Find where the given text appears and provide that cell's center as [X, Y] coordinate. 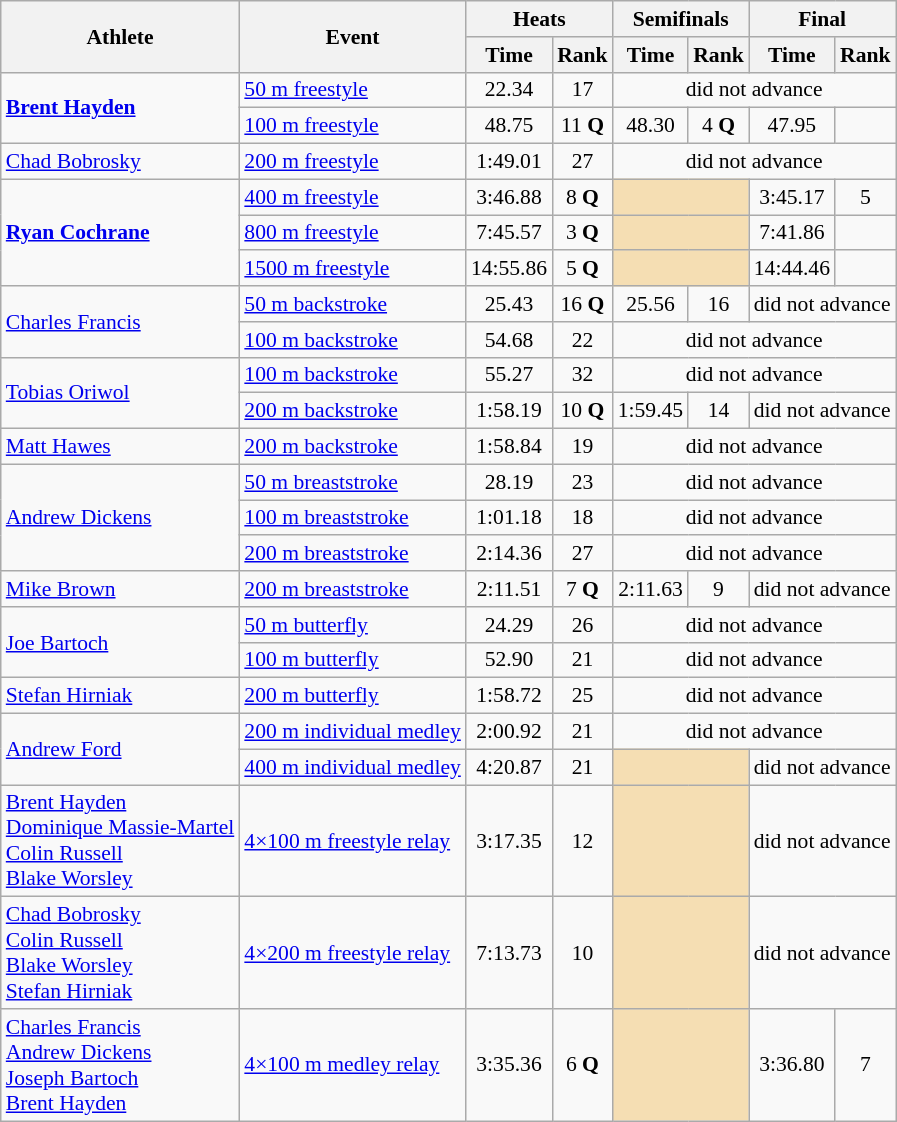
100 m freestyle [352, 126]
1:01.18 [509, 518]
3:45.17 [792, 197]
11 Q [582, 126]
23 [582, 482]
19 [582, 447]
Brent HaydenDominique Massie-MartelColin Russell Blake Worsley [120, 841]
Tobias Oriwol [120, 392]
18 [582, 518]
Event [352, 36]
800 m freestyle [352, 233]
Heats [540, 19]
25 [582, 696]
28.19 [509, 482]
3:35.36 [509, 1065]
Charles FrancisAndrew DickensJoseph BartochBrent Hayden [120, 1065]
7:45.57 [509, 233]
14:44.46 [792, 269]
Chad BobroskyColin RussellBlake Worsley Stefan Hirniak [120, 953]
Joe Bartoch [120, 642]
5 Q [582, 269]
1:49.01 [509, 162]
24.29 [509, 625]
200 m individual medley [352, 732]
4×100 m freestyle relay [352, 841]
Chad Bobrosky [120, 162]
Andrew Dickens [120, 518]
4:20.87 [509, 767]
200 m butterfly [352, 696]
Athlete [120, 36]
Brent Hayden [120, 108]
4×100 m medley relay [352, 1065]
10 Q [582, 411]
7 [866, 1065]
22.34 [509, 90]
Ryan Cochrane [120, 232]
7:13.73 [509, 953]
50 m freestyle [352, 90]
14 [718, 411]
50 m backstroke [352, 304]
47.95 [792, 126]
4 Q [718, 126]
54.68 [509, 340]
400 m individual medley [352, 767]
7:41.86 [792, 233]
12 [582, 841]
Semifinals [681, 19]
5 [866, 197]
52.90 [509, 660]
32 [582, 375]
48.75 [509, 126]
100 m breaststroke [352, 518]
17 [582, 90]
9 [718, 589]
2:11.51 [509, 589]
50 m breaststroke [352, 482]
14:55.86 [509, 269]
1:59.45 [650, 411]
6 Q [582, 1065]
Charles Francis [120, 322]
1500 m freestyle [352, 269]
1:58.72 [509, 696]
3 Q [582, 233]
400 m freestyle [352, 197]
3:17.35 [509, 841]
200 m freestyle [352, 162]
48.30 [650, 126]
Mike Brown [120, 589]
Matt Hawes [120, 447]
26 [582, 625]
7 Q [582, 589]
2:14.36 [509, 554]
3:36.80 [792, 1065]
25.43 [509, 304]
55.27 [509, 375]
2:00.92 [509, 732]
Stefan Hirniak [120, 696]
50 m butterfly [352, 625]
3:46.88 [509, 197]
1:58.84 [509, 447]
25.56 [650, 304]
1:58.19 [509, 411]
16 [718, 304]
100 m butterfly [352, 660]
10 [582, 953]
Final [822, 19]
Andrew Ford [120, 750]
8 Q [582, 197]
16 Q [582, 304]
2:11.63 [650, 589]
4×200 m freestyle relay [352, 953]
22 [582, 340]
